Find where the given text appears and provide that cell's center as [x, y] coordinate. 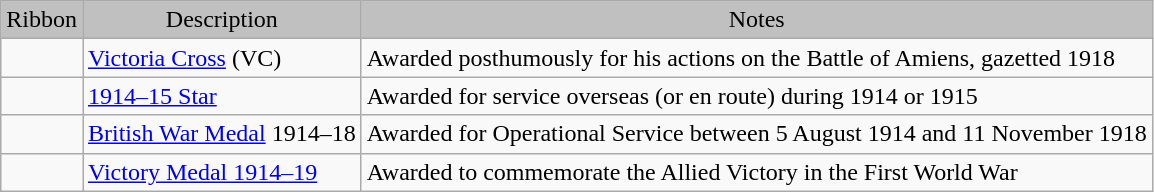
Awarded posthumously for his actions on the Battle of Amiens, gazetted 1918 [756, 58]
Description [222, 20]
Notes [756, 20]
1914–15 Star [222, 96]
Awarded to commemorate the Allied Victory in the First World War [756, 172]
Victoria Cross (VC) [222, 58]
Awarded for service overseas (or en route) during 1914 or 1915 [756, 96]
Awarded for Operational Service between 5 August 1914 and 11 November 1918 [756, 134]
British War Medal 1914–18 [222, 134]
Ribbon [42, 20]
Victory Medal 1914–19 [222, 172]
